From the cell containing the given text, extract its center point as (X, Y) coordinate. 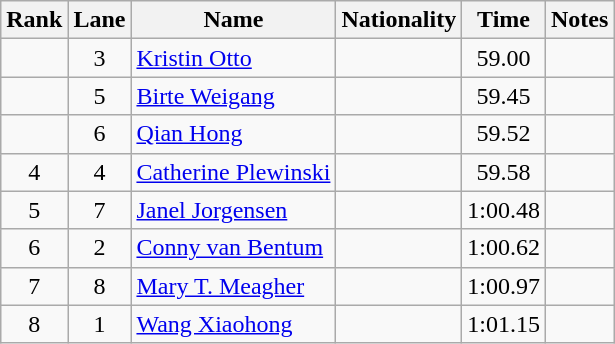
Mary T. Meagher (234, 286)
1:00.48 (504, 210)
3 (100, 58)
Time (504, 20)
Name (234, 20)
2 (100, 248)
1 (100, 324)
Catherine Plewinski (234, 172)
59.00 (504, 58)
59.45 (504, 96)
Notes (579, 20)
Qian Hong (234, 134)
1:01.15 (504, 324)
Rank (34, 20)
59.52 (504, 134)
Kristin Otto (234, 58)
Birte Weigang (234, 96)
1:00.97 (504, 286)
Nationality (399, 20)
Lane (100, 20)
1:00.62 (504, 248)
Conny van Bentum (234, 248)
59.58 (504, 172)
Janel Jorgensen (234, 210)
Wang Xiaohong (234, 324)
